Return the [X, Y] coordinate for the center point of the cell that contains the specified text.  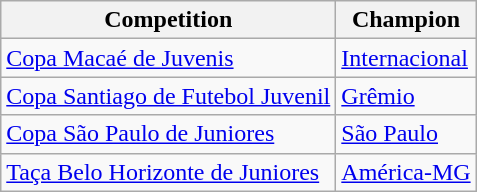
São Paulo [406, 134]
Competition [168, 20]
Taça Belo Horizonte de Juniores [168, 172]
Internacional [406, 58]
América-MG [406, 172]
Champion [406, 20]
Copa Macaé de Juvenis [168, 58]
Grêmio [406, 96]
Copa Santiago de Futebol Juvenil [168, 96]
Copa São Paulo de Juniores [168, 134]
